Scan for the cell matching the given text and deliver its [X, Y] coordinate at center. 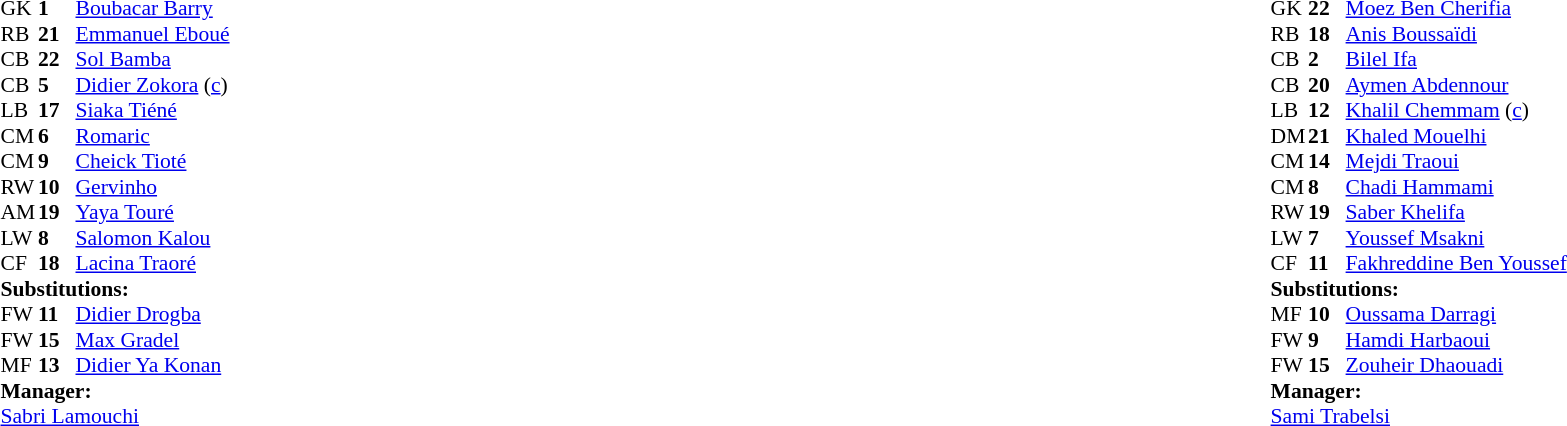
Cheick Tioté [153, 161]
14 [1327, 161]
6 [57, 136]
Didier Drogba [153, 315]
Mejdi Traoui [1456, 161]
Max Gradel [153, 340]
Didier Ya Konan [153, 365]
7 [1327, 238]
17 [57, 111]
Didier Zokora (c) [153, 85]
Zouheir Dhaouadi [1456, 365]
Emmanuel Eboué [153, 34]
Yaya Touré [153, 213]
Oussama Darragi [1456, 315]
5 [57, 85]
Khalil Chemmam (c) [1456, 111]
Sol Bamba [153, 59]
22 [57, 59]
Romaric [153, 136]
Bilel Ifa [1456, 59]
2 [1327, 59]
Gervinho [153, 187]
Hamdi Harbaoui [1456, 340]
13 [57, 365]
Fakhreddine Ben Youssef [1456, 263]
Anis Boussaïdi [1456, 34]
12 [1327, 111]
Lacina Traoré [153, 263]
Chadi Hammami [1456, 187]
20 [1327, 85]
Khaled Mouelhi [1456, 136]
Salomon Kalou [153, 238]
Aymen Abdennour [1456, 85]
AM [19, 213]
Saber Khelifa [1456, 213]
Youssef Msakni [1456, 238]
Siaka Tiéné [153, 111]
DM [1290, 136]
